Output the [x, y] coordinate of the center of the cell containing the given text.  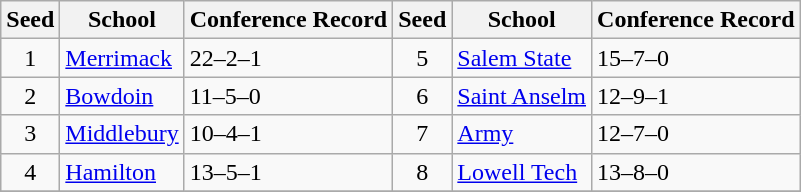
13–5–1 [288, 172]
2 [30, 96]
1 [30, 58]
Lowell Tech [522, 172]
Salem State [522, 58]
8 [422, 172]
4 [30, 172]
10–4–1 [288, 134]
7 [422, 134]
12–7–0 [696, 134]
Middlebury [122, 134]
Bowdoin [122, 96]
6 [422, 96]
Hamilton [122, 172]
11–5–0 [288, 96]
13–8–0 [696, 172]
5 [422, 58]
15–7–0 [696, 58]
Army [522, 134]
12–9–1 [696, 96]
3 [30, 134]
22–2–1 [288, 58]
Merrimack [122, 58]
Saint Anselm [522, 96]
